From the cell containing the given text, extract its center point as [X, Y] coordinate. 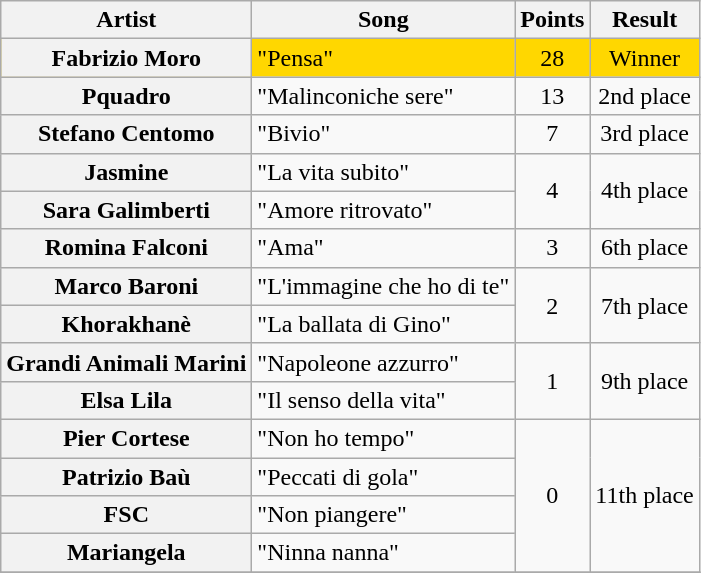
"L'immagine che ho di te" [384, 286]
"Non piangere" [384, 515]
4 [552, 191]
Elsa Lila [126, 400]
"Il senso della vita" [384, 400]
FSC [126, 515]
Mariangela [126, 553]
"Non ho tempo" [384, 438]
3 [552, 248]
"Pensa" [384, 58]
"Ama" [384, 248]
Patrizio Baù [126, 477]
Pier Cortese [126, 438]
"La vita subito" [384, 172]
3rd place [644, 134]
7 [552, 134]
Sara Galimberti [126, 210]
9th place [644, 381]
Romina Falconi [126, 248]
4th place [644, 191]
"Napoleone azzurro" [384, 362]
2 [552, 305]
0 [552, 495]
6th place [644, 248]
7th place [644, 305]
Artist [126, 20]
28 [552, 58]
Result [644, 20]
Song [384, 20]
Grandi Animali Marini [126, 362]
"Amore ritrovato" [384, 210]
1 [552, 381]
11th place [644, 495]
Marco Baroni [126, 286]
Pquadro [126, 96]
"Peccati di gola" [384, 477]
"Ninna nanna" [384, 553]
Jasmine [126, 172]
Khorakhanè [126, 324]
Winner [644, 58]
2nd place [644, 96]
13 [552, 96]
Stefano Centomo [126, 134]
"La ballata di Gino" [384, 324]
"Malinconiche sere" [384, 96]
"Bivio" [384, 134]
Fabrizio Moro [126, 58]
Points [552, 20]
